For the text-containing cell, return its midpoint in [x, y] coordinate format. 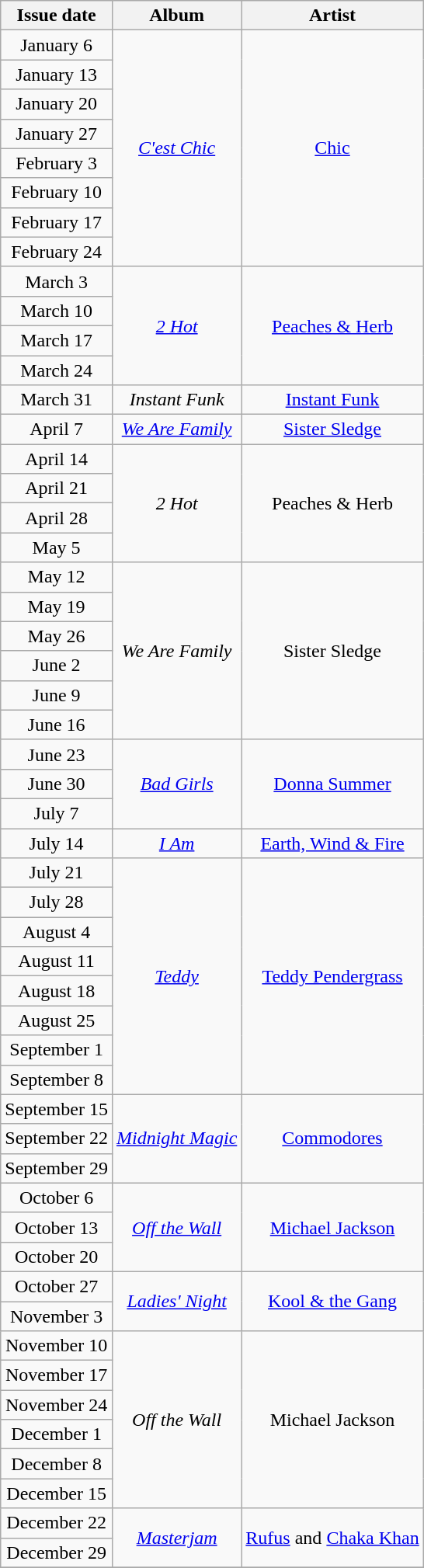
February 17 [57, 222]
August 11 [57, 961]
April 28 [57, 518]
May 5 [57, 548]
August 18 [57, 991]
January 6 [57, 45]
July 28 [57, 902]
Earth, Wind & Fire [332, 843]
October 6 [57, 1198]
Kool & the Gang [332, 1301]
January 20 [57, 104]
June 9 [57, 695]
December 22 [57, 1523]
Teddy Pendergrass [332, 976]
December 15 [57, 1493]
January 27 [57, 134]
September 1 [57, 1050]
Rufus and Chaka Khan [332, 1538]
Midnight Magic [176, 1139]
July 21 [57, 873]
October 13 [57, 1227]
February 3 [57, 163]
Ladies' Night [176, 1301]
September 22 [57, 1139]
November 3 [57, 1316]
February 24 [57, 252]
May 26 [57, 636]
October 27 [57, 1286]
December 1 [57, 1434]
April 14 [57, 459]
July 14 [57, 843]
June 16 [57, 725]
December 8 [57, 1464]
Commodores [332, 1139]
Artist [332, 16]
August 4 [57, 932]
June 2 [57, 666]
November 17 [57, 1375]
April 21 [57, 488]
June 30 [57, 784]
I Am [176, 843]
March 3 [57, 281]
Donna Summer [332, 784]
May 19 [57, 607]
January 13 [57, 75]
March 17 [57, 340]
March 24 [57, 370]
Issue date [57, 16]
August 25 [57, 1020]
Chic [332, 148]
March 10 [57, 311]
September 15 [57, 1109]
C'est Chic [176, 148]
Album [176, 16]
February 10 [57, 193]
September 29 [57, 1168]
June 23 [57, 754]
May 12 [57, 577]
September 8 [57, 1080]
Masterjam [176, 1538]
Teddy [176, 976]
November 24 [57, 1405]
April 7 [57, 429]
Bad Girls [176, 784]
July 7 [57, 813]
March 31 [57, 400]
December 29 [57, 1552]
October 20 [57, 1257]
November 10 [57, 1346]
